Return the (x, y) coordinate for the center point of the cell that contains the specified text.  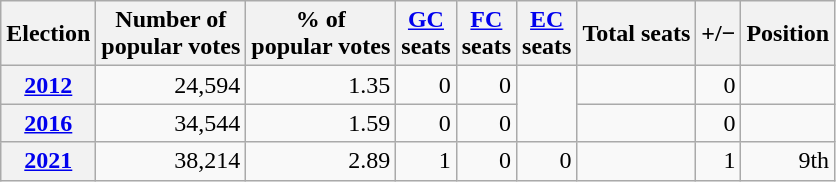
FCseats (486, 34)
+/− (718, 34)
2012 (48, 85)
% ofpopular votes (321, 34)
34,544 (171, 123)
Number ofpopular votes (171, 34)
24,594 (171, 85)
9th (788, 161)
2021 (48, 161)
1.59 (321, 123)
Total seats (636, 34)
2.89 (321, 161)
Election (48, 34)
ECseats (547, 34)
38,214 (171, 161)
1.35 (321, 85)
GCseats (426, 34)
2016 (48, 123)
Position (788, 34)
